Capture the cell that displays the provided text and extract its (X, Y) central coordinate. 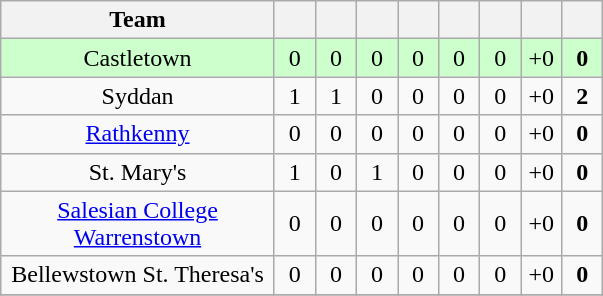
St. Mary's (138, 172)
2 (582, 96)
Rathkenny (138, 134)
Syddan (138, 96)
Castletown (138, 58)
Salesian College Warrenstown (138, 224)
Bellewstown St. Theresa's (138, 275)
Team (138, 20)
